Scan for the cell matching the given text and deliver its (X, Y) coordinate at center. 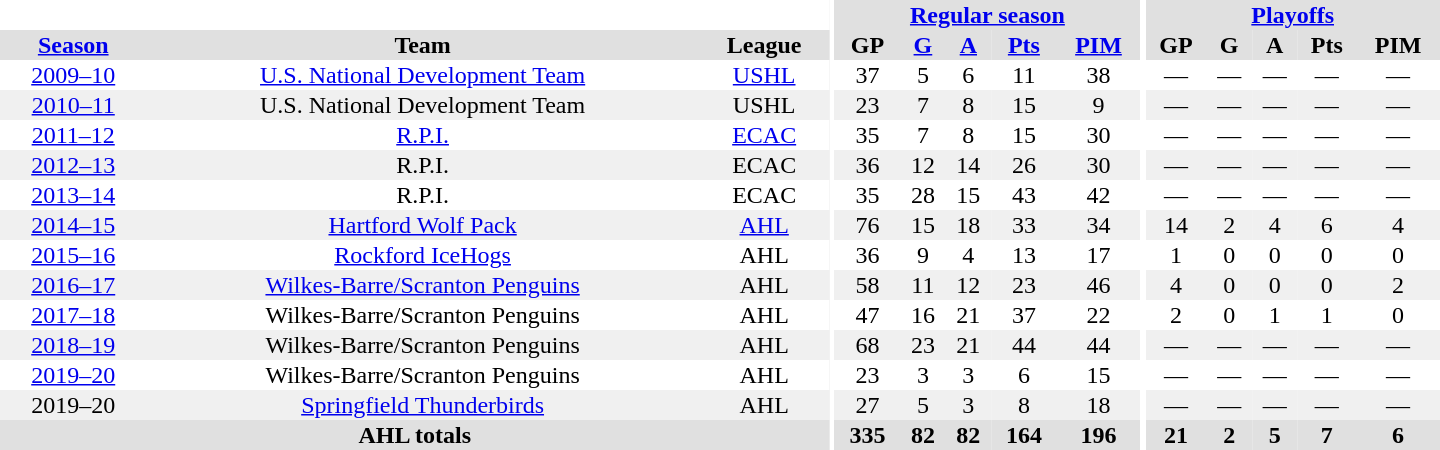
196 (1099, 435)
335 (868, 435)
42 (1099, 195)
2013–14 (73, 195)
Springfield Thunderbirds (422, 405)
2018–19 (73, 345)
Season (73, 45)
Regular season (988, 15)
43 (1024, 195)
2014–15 (73, 225)
26 (1024, 165)
13 (1024, 255)
22 (1099, 315)
2011–12 (73, 135)
47 (868, 315)
League (764, 45)
Playoffs (1292, 15)
68 (868, 345)
28 (922, 195)
2009–10 (73, 75)
Team (422, 45)
2017–18 (73, 315)
164 (1024, 435)
AHL totals (415, 435)
Rockford IceHogs (422, 255)
34 (1099, 225)
46 (1099, 285)
38 (1099, 75)
2010–11 (73, 105)
16 (922, 315)
27 (868, 405)
17 (1099, 255)
2015–16 (73, 255)
33 (1024, 225)
2016–17 (73, 285)
58 (868, 285)
2012–13 (73, 165)
Hartford Wolf Pack (422, 225)
76 (868, 225)
